Provide the [X, Y] coordinate of the cell's center where the given text is located.  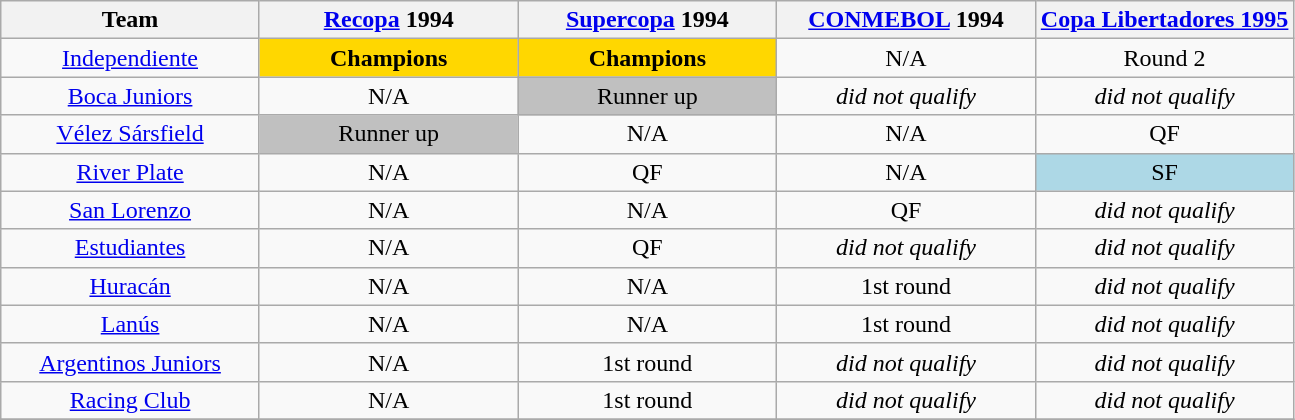
Boca Juniors [130, 96]
River Plate [130, 172]
Team [130, 20]
Vélez Sársfield [130, 134]
Racing Club [130, 400]
Argentinos Juniors [130, 362]
Recopa 1994 [388, 20]
Estudiantes [130, 248]
Huracán [130, 286]
San Lorenzo [130, 210]
Independiente [130, 58]
SF [1164, 172]
Lanús [130, 324]
CONMEBOL 1994 [906, 20]
Copa Libertadores 1995 [1164, 20]
Supercopa 1994 [648, 20]
Round 2 [1164, 58]
